Find where the given text appears and provide that cell's center as (X, Y) coordinate. 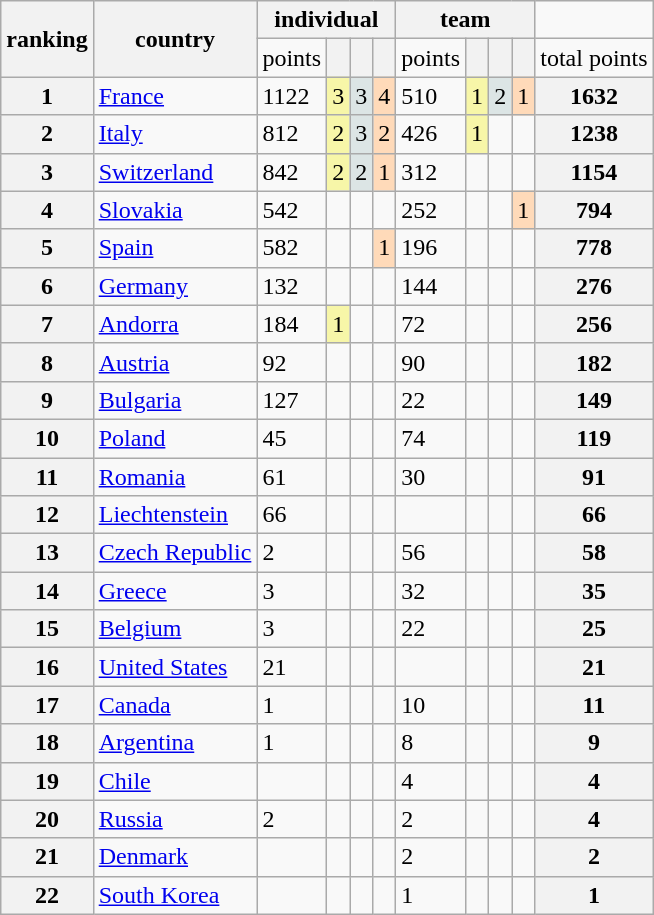
15 (47, 629)
149 (594, 400)
92 (292, 362)
132 (292, 286)
90 (431, 362)
842 (292, 172)
United States (175, 667)
13 (47, 553)
Czech Republic (175, 553)
56 (431, 553)
778 (594, 248)
252 (431, 210)
32 (431, 591)
542 (292, 210)
South Korea (175, 895)
582 (292, 248)
119 (594, 438)
127 (292, 400)
total points (594, 58)
12 (47, 515)
1632 (594, 96)
Bulgaria (175, 400)
14 (47, 591)
74 (431, 438)
Germany (175, 286)
19 (47, 781)
Slovakia (175, 210)
20 (47, 819)
Liechtenstein (175, 515)
35 (594, 591)
1154 (594, 172)
Andorra (175, 324)
Italy (175, 134)
312 (431, 172)
Belgium (175, 629)
17 (47, 705)
Poland (175, 438)
Chile (175, 781)
58 (594, 553)
16 (47, 667)
426 (431, 134)
France (175, 96)
Switzerland (175, 172)
45 (292, 438)
1238 (594, 134)
812 (292, 134)
25 (594, 629)
country (175, 39)
Austria (175, 362)
510 (431, 96)
794 (594, 210)
196 (431, 248)
7 (47, 324)
5 (47, 248)
1122 (292, 96)
individual (326, 20)
Greece (175, 591)
144 (431, 286)
182 (594, 362)
Canada (175, 705)
Argentina (175, 743)
91 (594, 477)
Spain (175, 248)
team (466, 20)
256 (594, 324)
184 (292, 324)
Denmark (175, 857)
30 (431, 477)
61 (292, 477)
18 (47, 743)
Russia (175, 819)
72 (431, 324)
6 (47, 286)
Romania (175, 477)
ranking (47, 39)
276 (594, 286)
